Pinpoint the cell where the given text exists, returning its (x, y) midpoint coordinate. 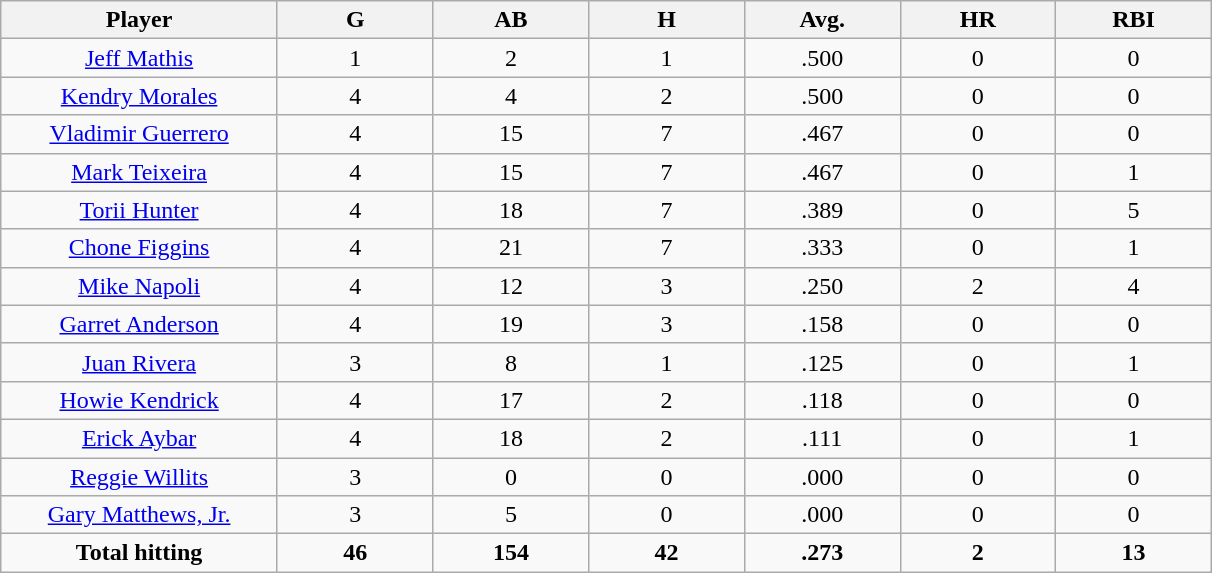
.111 (822, 438)
42 (667, 553)
8 (511, 362)
Torii Hunter (140, 210)
21 (511, 248)
Kendry Morales (140, 96)
RBI (1134, 20)
12 (511, 286)
46 (355, 553)
17 (511, 400)
.118 (822, 400)
G (355, 20)
Howie Kendrick (140, 400)
.333 (822, 248)
Avg. (822, 20)
Garret Anderson (140, 324)
Gary Matthews, Jr. (140, 515)
Player (140, 20)
Reggie Willits (140, 477)
.158 (822, 324)
HR (978, 20)
H (667, 20)
Juan Rivera (140, 362)
19 (511, 324)
Erick Aybar (140, 438)
Vladimir Guerrero (140, 134)
AB (511, 20)
.250 (822, 286)
Mark Teixeira (140, 172)
Chone Figgins (140, 248)
Mike Napoli (140, 286)
.273 (822, 553)
13 (1134, 553)
Jeff Mathis (140, 58)
Total hitting (140, 553)
.125 (822, 362)
.389 (822, 210)
154 (511, 553)
